Return [X, Y] of the center of cell containing provided text 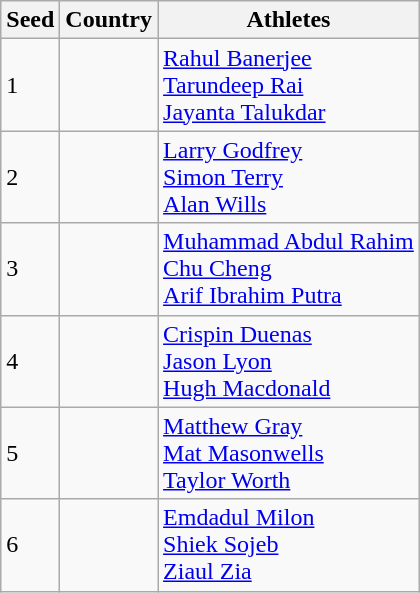
Larry GodfreySimon TerryAlan Wills [289, 177]
4 [30, 361]
Seed [30, 20]
3 [30, 269]
Crispin DuenasJason LyonHugh Macdonald [289, 361]
6 [30, 545]
Country [109, 20]
Emdadul MilonShiek SojebZiaul Zia [289, 545]
2 [30, 177]
5 [30, 453]
Rahul BanerjeeTarundeep RaiJayanta Talukdar [289, 85]
Athletes [289, 20]
Matthew GrayMat MasonwellsTaylor Worth [289, 453]
1 [30, 85]
Muhammad Abdul RahimChu ChengArif Ibrahim Putra [289, 269]
